Return (X, Y) of the center of cell containing provided text 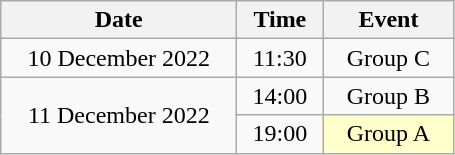
11:30 (280, 58)
Group B (388, 96)
19:00 (280, 134)
Event (388, 20)
Date (119, 20)
Time (280, 20)
Group C (388, 58)
10 December 2022 (119, 58)
14:00 (280, 96)
11 December 2022 (119, 115)
Group A (388, 134)
